Return the [x, y] coordinate for the center point of the cell that contains the specified text.  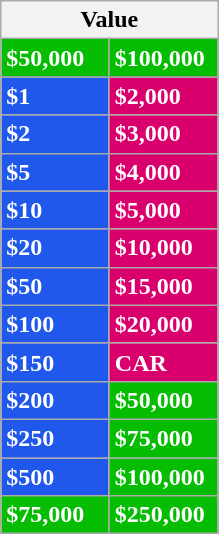
$250 [56, 438]
Value [110, 20]
$3,000 [164, 134]
$10,000 [164, 248]
$150 [56, 362]
CAR [164, 362]
$5,000 [164, 210]
$5 [56, 172]
$200 [56, 400]
$2 [56, 134]
$15,000 [164, 286]
$2,000 [164, 96]
$20 [56, 248]
$50 [56, 286]
$1 [56, 96]
$20,000 [164, 324]
$250,000 [164, 515]
$500 [56, 477]
$4,000 [164, 172]
$10 [56, 210]
$100 [56, 324]
